Return the [X, Y] coordinate for the center point of the cell that contains the specified text.  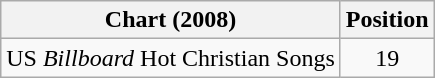
Position [387, 20]
19 [387, 58]
US Billboard Hot Christian Songs [171, 58]
Chart (2008) [171, 20]
